Extract the (X, Y) coordinate from the center of the cell holding the provided text.  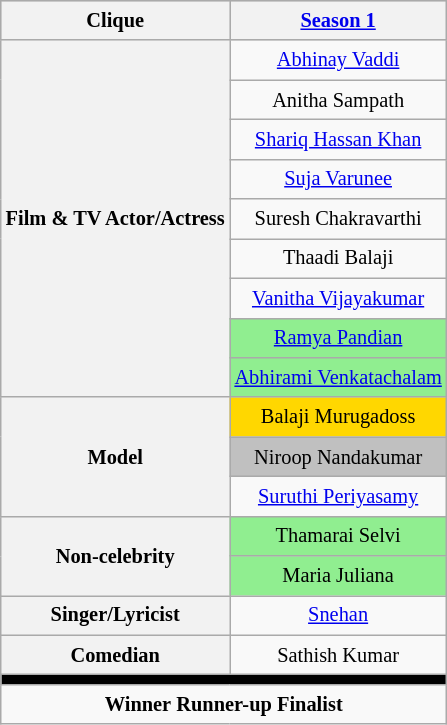
Comedian (116, 655)
Sathish Kumar (338, 655)
Film & TV Actor/Actress (116, 218)
Clique (116, 20)
Maria Juliana (338, 576)
Ramya Pandian (338, 338)
Snehan (338, 615)
Suruthi Periyasamy (338, 496)
Abhirami Venkatachalam (338, 377)
Abhinay Vaddi (338, 60)
Suresh Chakravarthi (338, 219)
Model (116, 456)
Thaadi Balaji (338, 258)
Season 1 (338, 20)
Non-celebrity (116, 556)
Balaji Murugadoss (338, 417)
Suja Varunee (338, 179)
Thamarai Selvi (338, 536)
Shariq Hassan Khan (338, 139)
Vanitha Vijayakumar (338, 298)
Singer/Lyricist (116, 615)
Niroop Nandakumar (338, 457)
Anitha Sampath (338, 100)
Winner Runner-up Finalist (224, 704)
